Output the (x, y) coordinate of the center of the cell containing the given text.  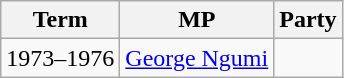
MP (197, 20)
George Ngumi (197, 58)
1973–1976 (60, 58)
Party (308, 20)
Term (60, 20)
